Search for the cell housing the specified text and yield its (X, Y) center coordinate. 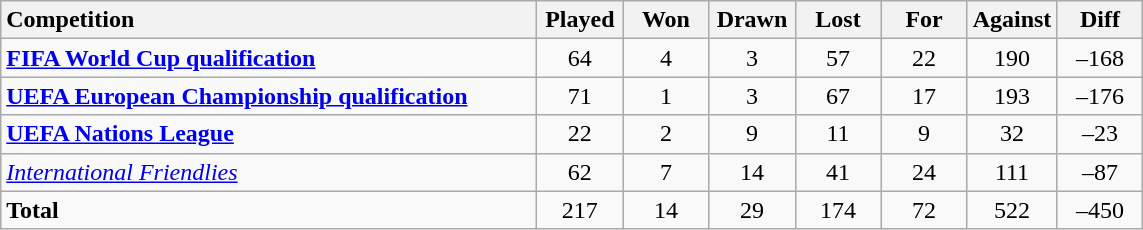
Lost (838, 20)
–168 (1100, 58)
190 (1012, 58)
217 (580, 210)
62 (580, 172)
24 (924, 172)
4 (666, 58)
For (924, 20)
57 (838, 58)
Drawn (752, 20)
111 (1012, 172)
Competition (269, 20)
2 (666, 134)
7 (666, 172)
72 (924, 210)
Against (1012, 20)
71 (580, 96)
Diff (1100, 20)
–176 (1100, 96)
32 (1012, 134)
Won (666, 20)
41 (838, 172)
522 (1012, 210)
International Friendlies (269, 172)
193 (1012, 96)
174 (838, 210)
–87 (1100, 172)
UEFA European Championship qualification (269, 96)
Played (580, 20)
11 (838, 134)
29 (752, 210)
–23 (1100, 134)
67 (838, 96)
1 (666, 96)
64 (580, 58)
17 (924, 96)
–450 (1100, 210)
FIFA World Cup qualification (269, 58)
Total (269, 210)
UEFA Nations League (269, 134)
